Output the (x, y) coordinate of the center of the cell containing the given text.  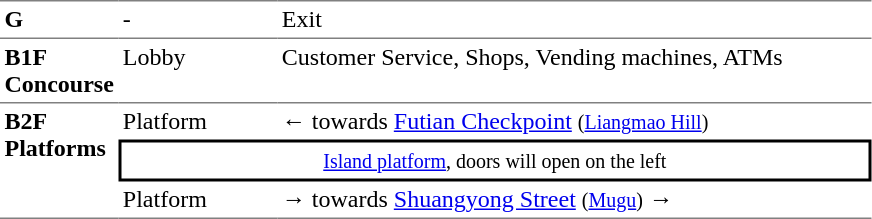
Exit (574, 19)
Platform (198, 122)
Lobby (198, 71)
Customer Service, Shops, Vending machines, ATMs (574, 71)
Island platform, doors will open on the left (494, 161)
B1FConcourse (59, 71)
G (59, 19)
- (198, 19)
← towards Futian Checkpoint (Liangmao Hill) (574, 122)
